Pinpoint the cell where the given text exists, returning its [x, y] midpoint coordinate. 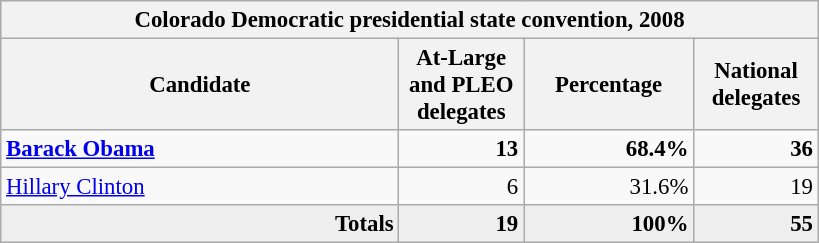
Hillary Clinton [200, 187]
Barack Obama [200, 149]
Totals [200, 224]
Colorado Democratic presidential state convention, 2008 [410, 20]
Candidate [200, 85]
Percentage [609, 85]
6 [462, 187]
At-Large and PLEO delegates [462, 85]
36 [756, 149]
100% [609, 224]
National delegates [756, 85]
31.6% [609, 187]
55 [756, 224]
68.4% [609, 149]
13 [462, 149]
